Find where the given text appears and provide that cell's center as (X, Y) coordinate. 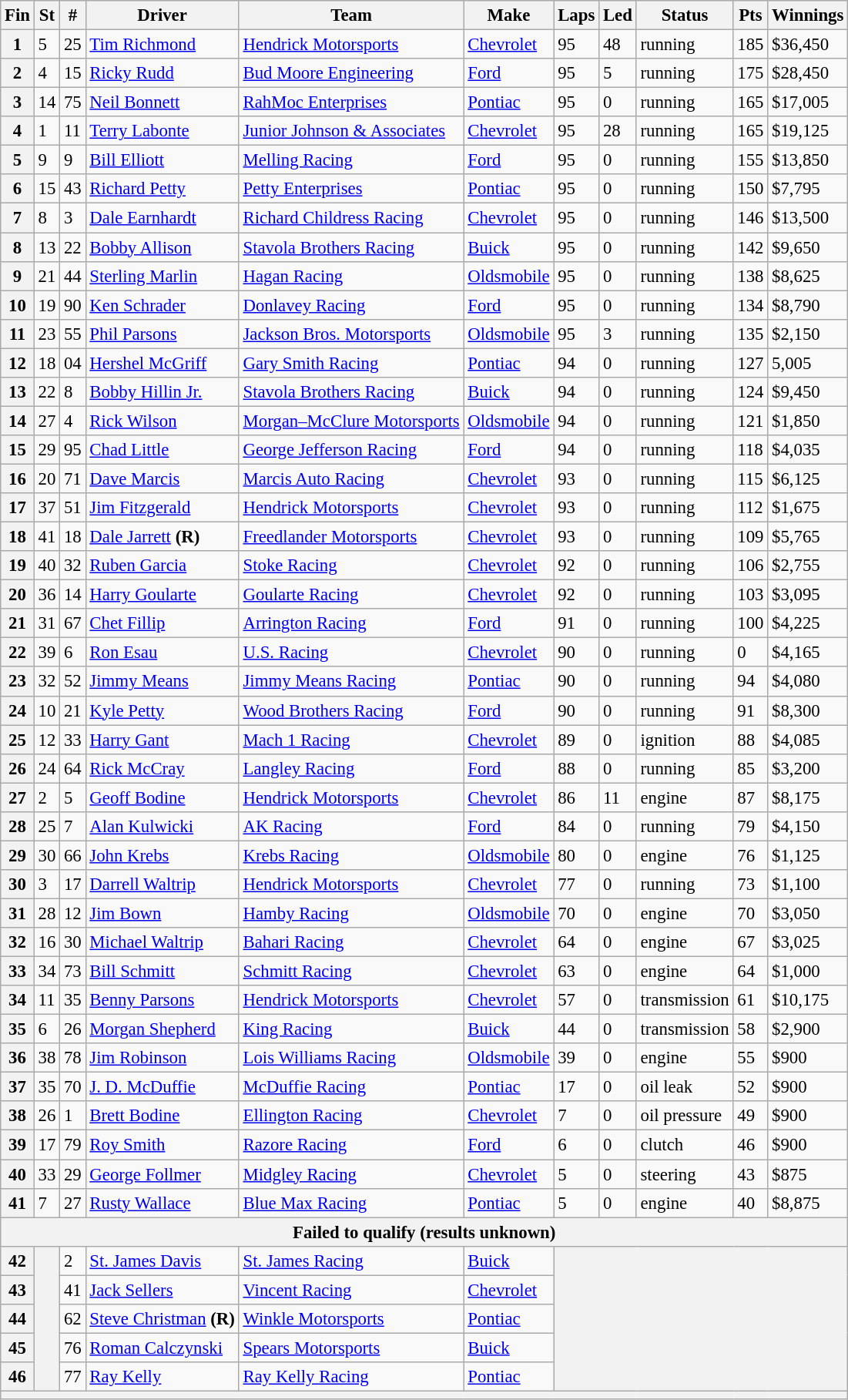
Steve Christman (R) (162, 1319)
RahMoc Enterprises (351, 102)
McDuffie Racing (351, 1087)
Failed to qualify (results unknown) (424, 1232)
$4,225 (808, 623)
$5,765 (808, 537)
$36,450 (808, 45)
Jim Robinson (162, 1058)
Blue Max Racing (351, 1203)
Make (508, 15)
155 (750, 160)
St (46, 15)
steering (685, 1174)
118 (750, 450)
Ray Kelly Racing (351, 1377)
Pts (750, 15)
$2,900 (808, 1029)
St. James Davis (162, 1261)
$2,755 (808, 566)
Jack Sellers (162, 1290)
Marcis Auto Racing (351, 478)
$8,625 (808, 276)
124 (750, 392)
Rusty Wallace (162, 1203)
75 (72, 102)
King Racing (351, 1029)
Chet Fillip (162, 623)
58 (750, 1029)
175 (750, 73)
Mach 1 Racing (351, 740)
Richard Petty (162, 189)
Jimmy Means Racing (351, 682)
$4,035 (808, 450)
45 (18, 1348)
$17,005 (808, 102)
Led (618, 15)
Hamby Racing (351, 913)
84 (576, 827)
$8,175 (808, 797)
$10,175 (808, 1000)
48 (618, 45)
Rick Wilson (162, 421)
106 (750, 566)
5,005 (808, 363)
$9,450 (808, 392)
$28,450 (808, 73)
Ron Esau (162, 653)
Bill Schmitt (162, 972)
Morgan Shepherd (162, 1029)
42 (18, 1261)
112 (750, 508)
66 (72, 855)
Harry Gant (162, 740)
$13,850 (808, 160)
$1,000 (808, 972)
$4,150 (808, 827)
Tim Richmond (162, 45)
Schmitt Racing (351, 972)
John Krebs (162, 855)
Ricky Rudd (162, 73)
Jim Bown (162, 913)
J. D. McDuffie (162, 1087)
Donlavey Racing (351, 305)
100 (750, 623)
Neil Bonnett (162, 102)
$4,085 (808, 740)
Petty Enterprises (351, 189)
$1,100 (808, 885)
oil leak (685, 1087)
Gary Smith Racing (351, 363)
185 (750, 45)
$1,675 (808, 508)
115 (750, 478)
U.S. Racing (351, 653)
Wood Brothers Racing (351, 710)
AK Racing (351, 827)
Midgley Racing (351, 1174)
89 (576, 740)
Ellington Racing (351, 1116)
$8,790 (808, 305)
51 (72, 508)
Team (351, 15)
Melling Racing (351, 160)
Krebs Racing (351, 855)
Arrington Racing (351, 623)
Status (685, 15)
Razore Racing (351, 1145)
Alan Kulwicki (162, 827)
Junior Johnson & Associates (351, 131)
Spears Motorsports (351, 1348)
$1,125 (808, 855)
$875 (808, 1174)
57 (576, 1000)
Roman Calczynski (162, 1348)
$1,850 (808, 421)
Lois Williams Racing (351, 1058)
$3,200 (808, 768)
Terry Labonte (162, 131)
80 (576, 855)
Langley Racing (351, 768)
George Jefferson Racing (351, 450)
86 (576, 797)
Stoke Racing (351, 566)
Winnings (808, 15)
61 (750, 1000)
Harry Goularte (162, 595)
63 (576, 972)
Laps (576, 15)
Jimmy Means (162, 682)
Winkle Motorsports (351, 1319)
Michael Waltrip (162, 942)
$19,125 (808, 131)
Bahari Racing (351, 942)
$3,050 (808, 913)
St. James Racing (351, 1261)
Dale Earnhardt (162, 218)
$7,795 (808, 189)
150 (750, 189)
04 (72, 363)
Morgan–McClure Motorsports (351, 421)
Geoff Bodine (162, 797)
$8,300 (808, 710)
85 (750, 768)
Ken Schrader (162, 305)
Fin (18, 15)
Ruben Garcia (162, 566)
138 (750, 276)
142 (750, 247)
87 (750, 797)
$3,025 (808, 942)
Kyle Petty (162, 710)
Bobby Allison (162, 247)
71 (72, 478)
$9,650 (808, 247)
103 (750, 595)
Darrell Waltrip (162, 885)
Phil Parsons (162, 334)
Hagan Racing (351, 276)
146 (750, 218)
Benny Parsons (162, 1000)
Sterling Marlin (162, 276)
Hershel McGriff (162, 363)
Jackson Bros. Motorsports (351, 334)
121 (750, 421)
Dale Jarrett (R) (162, 537)
134 (750, 305)
ignition (685, 740)
Roy Smith (162, 1145)
Jim Fitzgerald (162, 508)
Bill Elliott (162, 160)
clutch (685, 1145)
Bobby Hillin Jr. (162, 392)
oil pressure (685, 1116)
Brett Bodine (162, 1116)
# (72, 15)
62 (72, 1319)
78 (72, 1058)
49 (750, 1116)
Richard Childress Racing (351, 218)
Freedlander Motorsports (351, 537)
Dave Marcis (162, 478)
Goularte Racing (351, 595)
$2,150 (808, 334)
Bud Moore Engineering (351, 73)
$3,095 (808, 595)
Rick McCray (162, 768)
127 (750, 363)
$8,875 (808, 1203)
$4,165 (808, 653)
109 (750, 537)
Chad Little (162, 450)
Vincent Racing (351, 1290)
Driver (162, 15)
Ray Kelly (162, 1377)
$13,500 (808, 218)
George Follmer (162, 1174)
$4,080 (808, 682)
$6,125 (808, 478)
135 (750, 334)
